Capture the cell that displays the provided text and extract its (x, y) central coordinate. 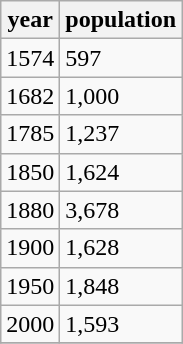
2000 (30, 324)
1850 (30, 172)
1785 (30, 134)
1,593 (121, 324)
1574 (30, 58)
1,237 (121, 134)
1682 (30, 96)
year (30, 20)
597 (121, 58)
1880 (30, 210)
1,624 (121, 172)
1900 (30, 248)
population (121, 20)
1950 (30, 286)
1,848 (121, 286)
3,678 (121, 210)
1,628 (121, 248)
1,000 (121, 96)
